Pinpoint the cell where the given text exists, returning its (X, Y) midpoint coordinate. 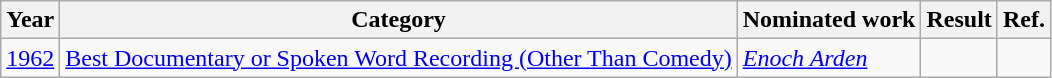
Best Documentary or Spoken Word Recording (Other Than Comedy) (398, 58)
Nominated work (829, 20)
1962 (30, 58)
Year (30, 20)
Enoch Arden (829, 58)
Ref. (1024, 20)
Category (398, 20)
Result (959, 20)
